Pinpoint the cell where the given text exists, returning its (x, y) midpoint coordinate. 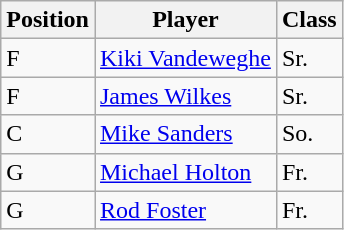
Player (185, 20)
Michael Holton (185, 172)
Class (309, 20)
Position (48, 20)
Mike Sanders (185, 134)
So. (309, 134)
C (48, 134)
Kiki Vandeweghe (185, 58)
James Wilkes (185, 96)
Rod Foster (185, 210)
